Search for the cell housing the specified text and yield its (x, y) center coordinate. 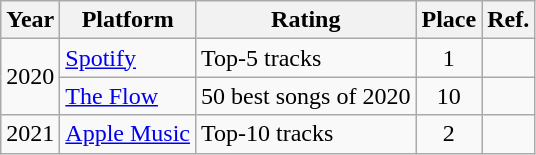
10 (449, 96)
Rating (306, 20)
Place (449, 20)
Top-5 tracks (306, 58)
2 (449, 134)
50 best songs of 2020 (306, 96)
Apple Music (128, 134)
Platform (128, 20)
Spotify (128, 58)
Top-10 tracks (306, 134)
2020 (30, 77)
The Flow (128, 96)
1 (449, 58)
Ref. (508, 20)
Year (30, 20)
2021 (30, 134)
